Extract the [x, y] coordinate from the center of the cell holding the provided text.  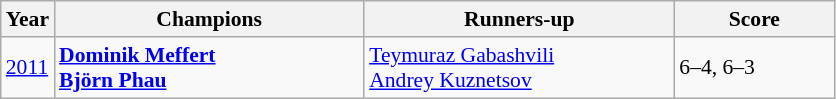
6–4, 6–3 [754, 68]
2011 [28, 68]
Year [28, 19]
Champions [209, 19]
Dominik Meffert Björn Phau [209, 68]
Score [754, 19]
Teymuraz Gabashvili Andrey Kuznetsov [519, 68]
Runners-up [519, 19]
